Extract the (x, y) coordinate from the center of the cell holding the provided text.  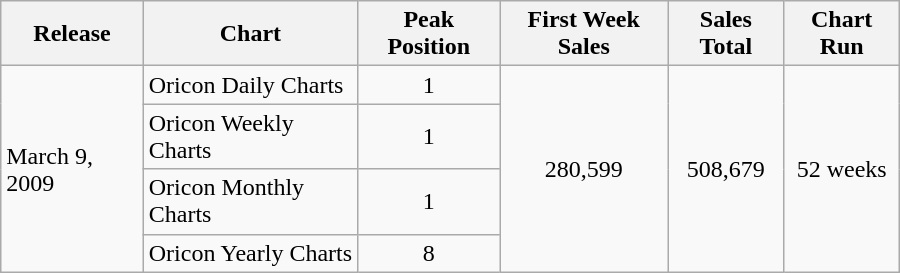
280,599 (584, 169)
508,679 (726, 169)
First Week Sales (584, 34)
Oricon Daily Charts (250, 85)
Chart Run (842, 34)
Oricon Yearly Charts (250, 253)
52 weeks (842, 169)
Chart (250, 34)
March 9, 2009 (72, 169)
Release (72, 34)
Oricon Monthly Charts (250, 202)
8 (429, 253)
Oricon Weekly Charts (250, 136)
Peak Position (429, 34)
Sales Total (726, 34)
